Locate the cell with the specified text and output its (x, y) center coordinate. 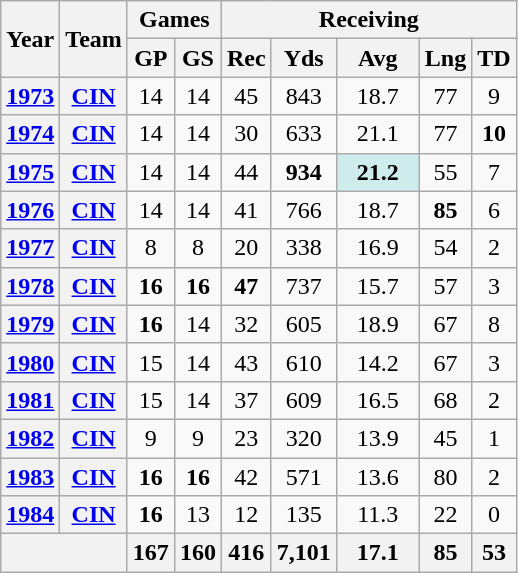
43 (246, 362)
21.2 (378, 172)
1979 (30, 324)
30 (246, 134)
320 (304, 438)
44 (246, 172)
53 (494, 553)
21.1 (378, 134)
15.7 (378, 286)
Games (174, 20)
610 (304, 362)
1974 (30, 134)
Year (30, 39)
6 (494, 210)
633 (304, 134)
1983 (30, 477)
1978 (30, 286)
Avg (378, 58)
18.9 (378, 324)
1977 (30, 248)
160 (198, 553)
1981 (30, 400)
609 (304, 400)
11.3 (378, 515)
1973 (30, 96)
47 (246, 286)
42 (246, 477)
1980 (30, 362)
54 (445, 248)
7,101 (304, 553)
338 (304, 248)
23 (246, 438)
843 (304, 96)
16.5 (378, 400)
Rec (246, 58)
12 (246, 515)
17.1 (378, 553)
1982 (30, 438)
571 (304, 477)
1 (494, 438)
20 (246, 248)
0 (494, 515)
TD (494, 58)
10 (494, 134)
13 (198, 515)
Receiving (368, 20)
934 (304, 172)
68 (445, 400)
Lng (445, 58)
Yds (304, 58)
16.9 (378, 248)
32 (246, 324)
1976 (30, 210)
766 (304, 210)
1984 (30, 515)
57 (445, 286)
737 (304, 286)
22 (445, 515)
13.9 (378, 438)
GS (198, 58)
1975 (30, 172)
41 (246, 210)
37 (246, 400)
Team (94, 39)
7 (494, 172)
135 (304, 515)
GP (150, 58)
55 (445, 172)
14.2 (378, 362)
416 (246, 553)
80 (445, 477)
13.6 (378, 477)
167 (150, 553)
605 (304, 324)
